Provide the (x, y) coordinate of the cell's center where the given text is located.  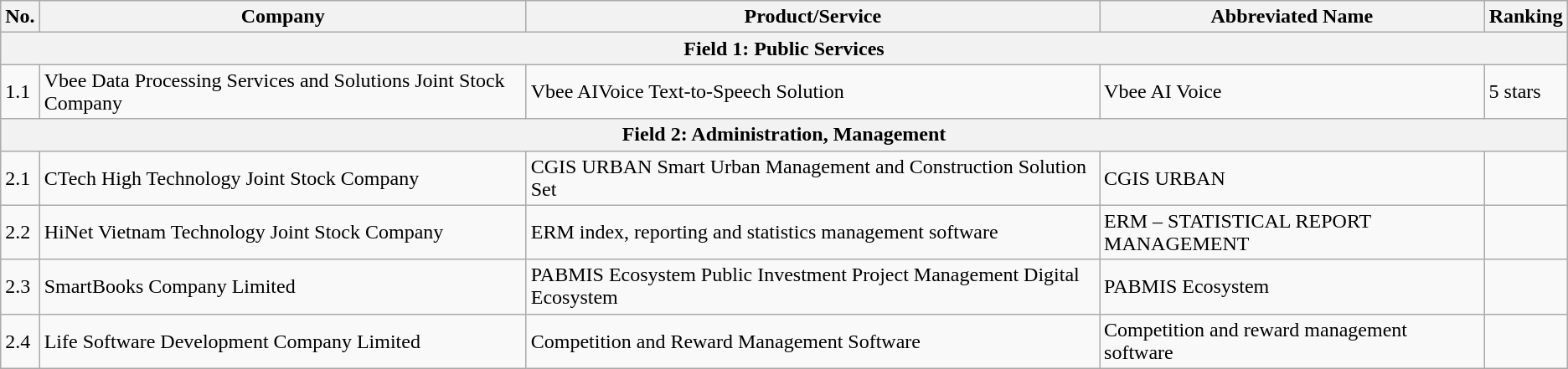
SmartBooks Company Limited (283, 286)
5 stars (1526, 92)
2.2 (20, 233)
PABMIS Ecosystem Public Investment Project Management Digital Ecosystem (812, 286)
Competition and reward management software (1292, 341)
Company (283, 17)
ERM – STATISTICAL REPORT MANAGEMENT (1292, 233)
ERM index, reporting and statistics management software (812, 233)
PABMIS Ecosystem (1292, 286)
Ranking (1526, 17)
2.3 (20, 286)
Field 2: Administration, Management (784, 135)
CTech High Technology Joint Stock Company (283, 177)
1.1 (20, 92)
Vbee AI Voice (1292, 92)
Product/Service (812, 17)
Vbee AIVoice Text-to-Speech Solution (812, 92)
CGIS URBAN Smart Urban Management and Construction Solution Set (812, 177)
No. (20, 17)
HiNet Vietnam Technology Joint Stock Company (283, 233)
Abbreviated Name (1292, 17)
Vbee Data Processing Services and Solutions Joint Stock Company (283, 92)
2.1 (20, 177)
2.4 (20, 341)
CGIS URBAN (1292, 177)
Field 1: Public Services (784, 49)
Competition and Reward Management Software (812, 341)
Life Software Development Company Limited (283, 341)
